Identify which cell holds the provided text, then report its [X, Y] central coordinate. 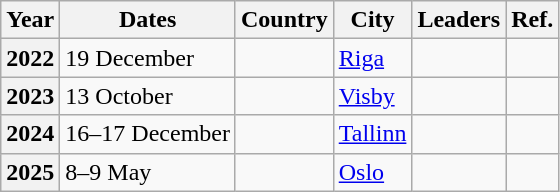
City [372, 20]
13 October [148, 96]
2025 [30, 172]
2024 [30, 134]
19 December [148, 58]
Oslo [372, 172]
Tallinn [372, 134]
Riga [372, 58]
Country [284, 20]
Visby [372, 96]
8–9 May [148, 172]
16–17 December [148, 134]
2022 [30, 58]
Dates [148, 20]
Year [30, 20]
Leaders [459, 20]
2023 [30, 96]
Ref. [532, 20]
